Find where the given text appears and provide that cell's center as (X, Y) coordinate. 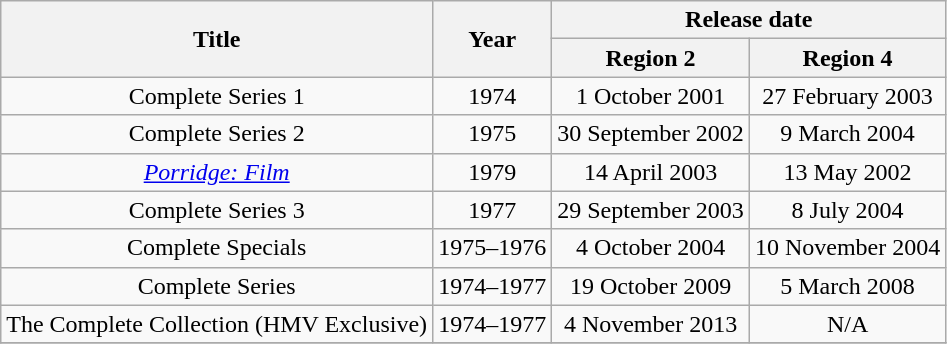
8 July 2004 (847, 210)
Title (217, 39)
Complete Series 3 (217, 210)
1979 (492, 172)
Porridge: Film (217, 172)
5 March 2008 (847, 286)
Release date (749, 20)
9 March 2004 (847, 134)
Complete Specials (217, 248)
19 October 2009 (651, 286)
27 February 2003 (847, 96)
Region 2 (651, 58)
N/A (847, 324)
1977 (492, 210)
4 October 2004 (651, 248)
14 April 2003 (651, 172)
Complete Series (217, 286)
4 November 2013 (651, 324)
Complete Series 2 (217, 134)
Complete Series 1 (217, 96)
1975–1976 (492, 248)
Year (492, 39)
The Complete Collection (HMV Exclusive) (217, 324)
1 October 2001 (651, 96)
10 November 2004 (847, 248)
1975 (492, 134)
Region 4 (847, 58)
1974 (492, 96)
13 May 2002 (847, 172)
29 September 2003 (651, 210)
30 September 2002 (651, 134)
